Provide the [x, y] coordinate of the cell's center where the given text is located.  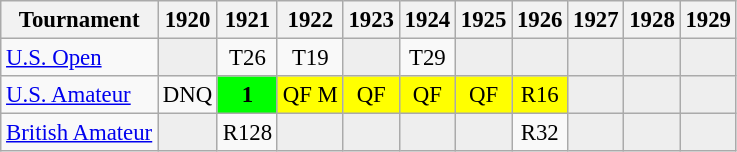
T26 [247, 58]
1 [247, 95]
R128 [247, 133]
1923 [371, 20]
U.S. Amateur [80, 95]
QF M [310, 95]
T29 [427, 58]
1926 [540, 20]
1920 [188, 20]
1922 [310, 20]
1924 [427, 20]
R16 [540, 95]
DNQ [188, 95]
Tournament [80, 20]
1929 [708, 20]
R32 [540, 133]
1927 [596, 20]
British Amateur [80, 133]
1928 [652, 20]
1925 [483, 20]
1921 [247, 20]
U.S. Open [80, 58]
T19 [310, 58]
